Pinpoint the cell where the given text exists, returning its [x, y] midpoint coordinate. 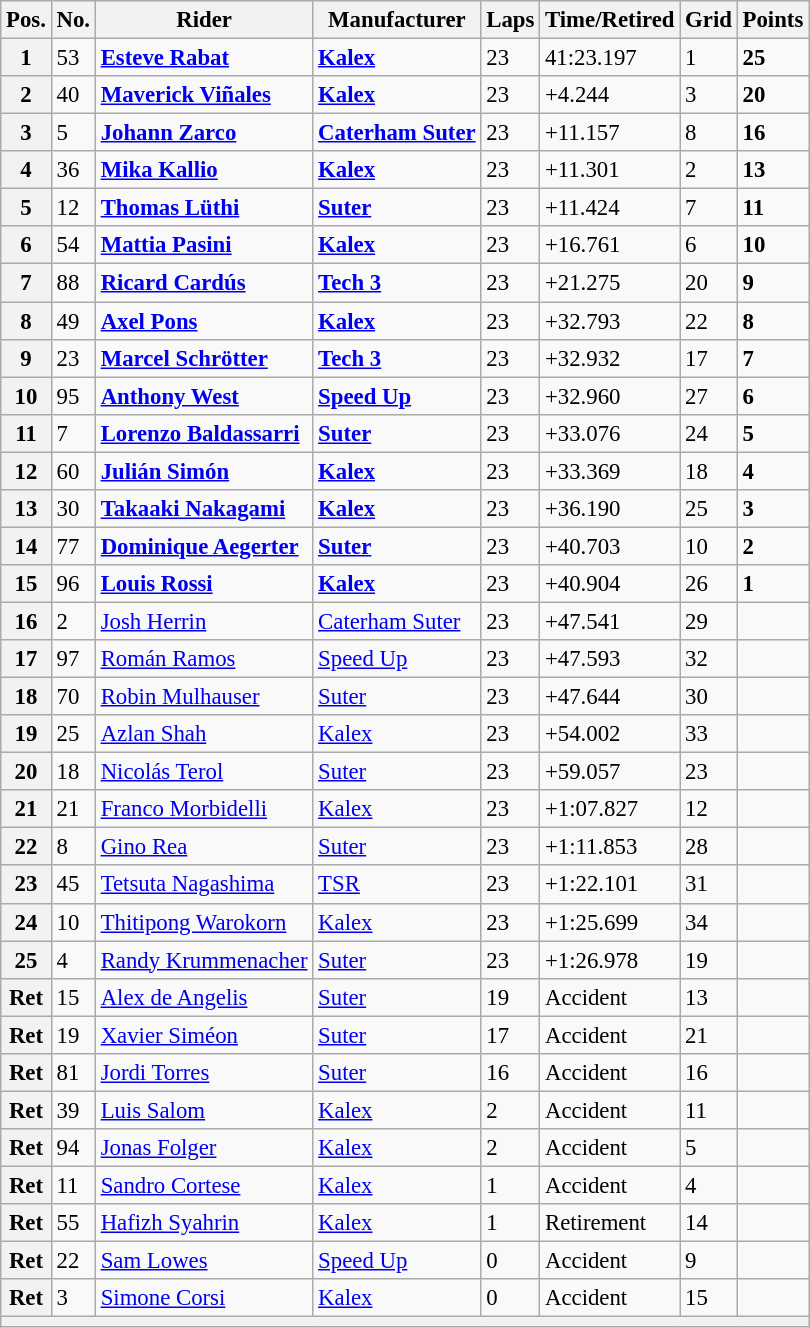
54 [73, 245]
+59.057 [610, 772]
Marcel Schrötter [204, 358]
26 [708, 584]
Luis Salom [204, 1110]
Retirement [610, 1223]
No. [73, 20]
34 [708, 922]
49 [73, 321]
+47.541 [610, 621]
Mika Kallio [204, 170]
Axel Pons [204, 321]
33 [708, 734]
88 [73, 283]
Jonas Folger [204, 1148]
Dominique Aegerter [204, 546]
Randy Krummenacher [204, 960]
Rider [204, 20]
+11.424 [610, 208]
+40.904 [610, 584]
Sam Lowes [204, 1261]
Josh Herrin [204, 621]
Time/Retired [610, 20]
Louis Rossi [204, 584]
Nicolás Terol [204, 772]
28 [708, 847]
Xavier Siméon [204, 1035]
94 [73, 1148]
+11.157 [610, 133]
Robin Mulhauser [204, 697]
36 [73, 170]
TSR [397, 885]
+4.244 [610, 95]
39 [73, 1110]
+36.190 [610, 509]
+32.932 [610, 358]
+47.644 [610, 697]
+33.369 [610, 471]
+40.703 [610, 546]
+1:26.978 [610, 960]
41:23.197 [610, 58]
Azlan Shah [204, 734]
+47.593 [610, 659]
+1:25.699 [610, 922]
+54.002 [610, 734]
Lorenzo Baldassarri [204, 433]
Manufacturer [397, 20]
Pos. [26, 20]
+33.076 [610, 433]
Román Ramos [204, 659]
Points [772, 20]
Grid [708, 20]
31 [708, 885]
Gino Rea [204, 847]
Anthony West [204, 396]
+21.275 [610, 283]
+1:11.853 [610, 847]
Takaaki Nakagami [204, 509]
Julián Simón [204, 471]
40 [73, 95]
Simone Corsi [204, 1298]
96 [73, 584]
Tetsuta Nagashima [204, 885]
Sandro Cortese [204, 1185]
95 [73, 396]
+1:22.101 [610, 885]
Laps [510, 20]
+11.301 [610, 170]
27 [708, 396]
97 [73, 659]
Alex de Angelis [204, 997]
Hafizh Syahrin [204, 1223]
+32.960 [610, 396]
Thitipong Warokorn [204, 922]
Franco Morbidelli [204, 809]
70 [73, 697]
+1:07.827 [610, 809]
29 [708, 621]
45 [73, 885]
Maverick Viñales [204, 95]
55 [73, 1223]
32 [708, 659]
60 [73, 471]
77 [73, 546]
Ricard Cardús [204, 283]
+32.793 [610, 321]
Esteve Rabat [204, 58]
Jordi Torres [204, 1073]
+16.761 [610, 245]
Johann Zarco [204, 133]
Mattia Pasini [204, 245]
81 [73, 1073]
Thomas Lüthi [204, 208]
53 [73, 58]
